Capture the cell that displays the provided text and extract its (X, Y) central coordinate. 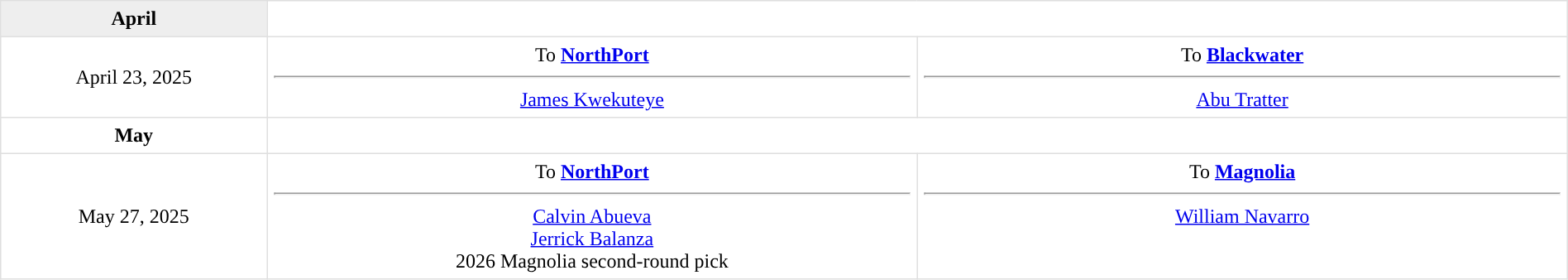
April (134, 19)
To NorthPortJames Kwekuteye (592, 77)
May (134, 136)
May 27, 2025 (134, 216)
To MagnoliaWilliam Navarro (1242, 216)
To NorthPortCalvin AbuevaJerrick Balanza2026 Magnolia second-round pick (592, 216)
April 23, 2025 (134, 77)
To BlackwaterAbu Tratter (1242, 77)
